Identify which cell holds the provided text, then report its (X, Y) central coordinate. 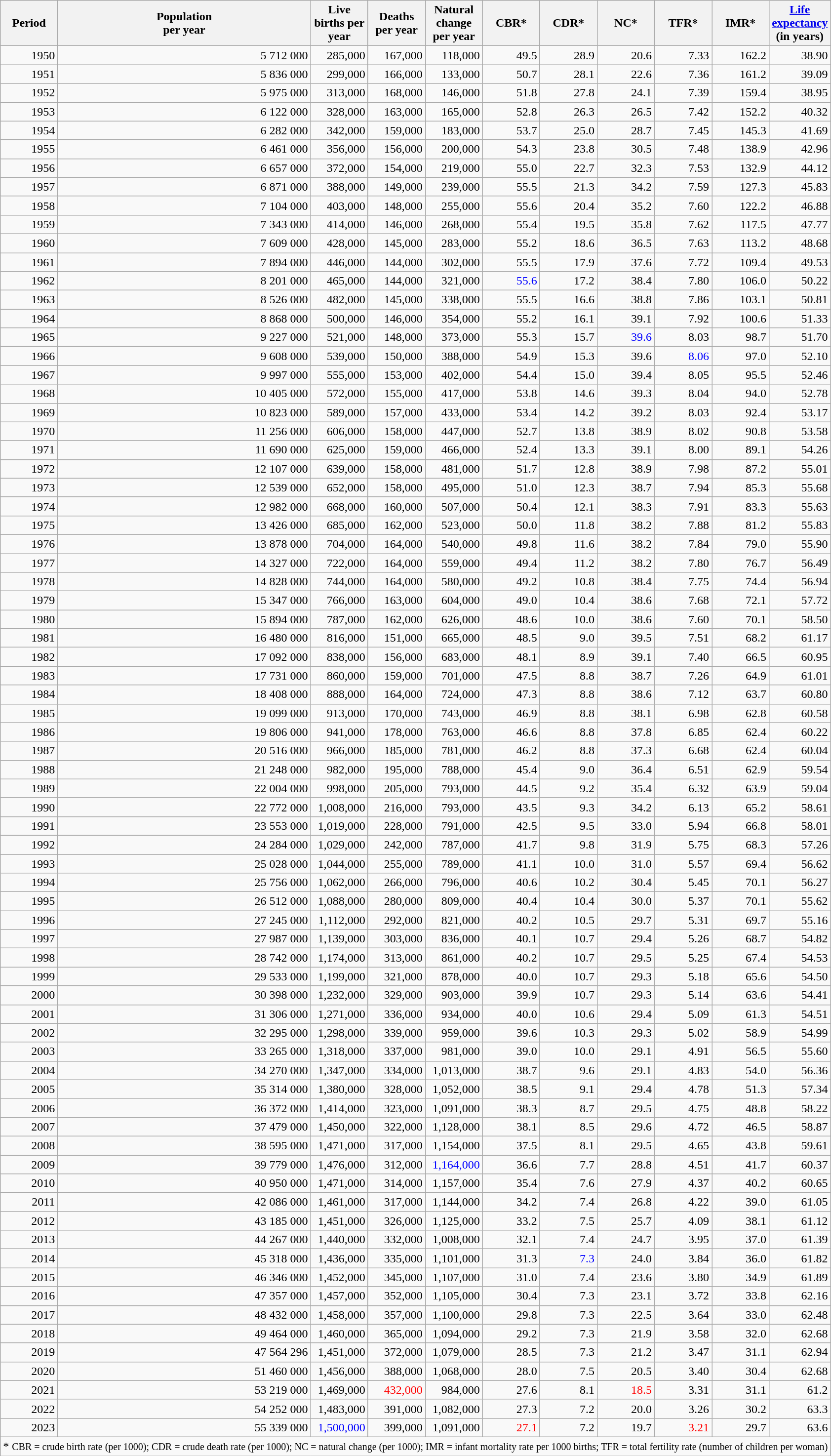
50.4 (511, 506)
122.2 (741, 205)
6 282 000 (184, 130)
17.9 (568, 262)
326,000 (396, 1221)
4.22 (683, 1202)
43.5 (511, 807)
1976 (29, 544)
17 092 000 (184, 657)
62.48 (800, 1315)
339,000 (396, 1033)
66.5 (741, 657)
3.80 (683, 1277)
1971 (29, 450)
399,000 (396, 1427)
744,000 (339, 582)
145.3 (741, 130)
62.9 (741, 769)
414,000 (339, 224)
335,000 (396, 1258)
3.31 (683, 1390)
89.1 (741, 450)
5.26 (683, 939)
1979 (29, 601)
2022 (29, 1409)
61.39 (800, 1240)
30.2 (741, 1409)
CBR* (511, 23)
228,000 (396, 826)
242,000 (396, 845)
90.8 (741, 431)
17 731 000 (184, 676)
12.3 (568, 487)
52.78 (800, 394)
683,000 (454, 657)
20 516 000 (184, 751)
41.1 (511, 864)
1974 (29, 506)
1,082,000 (454, 1409)
981,000 (454, 1052)
1,318,000 (339, 1052)
63.3 (800, 1409)
1,079,000 (454, 1352)
54.41 (800, 995)
1,029,000 (339, 845)
1,461,000 (339, 1202)
54.0 (741, 1070)
39.9 (511, 995)
2012 (29, 1221)
1964 (29, 319)
998,000 (339, 788)
200,000 (454, 149)
809,000 (454, 901)
27.9 (626, 1183)
132.9 (741, 168)
166,000 (396, 74)
152.2 (741, 112)
62.16 (800, 1296)
57.72 (800, 601)
1968 (29, 394)
1,436,000 (339, 1258)
27 245 000 (184, 920)
285,000 (339, 55)
1970 (29, 431)
30.0 (626, 901)
303,000 (396, 939)
3.64 (683, 1315)
1992 (29, 845)
4.72 (683, 1127)
58.22 (800, 1108)
22.5 (626, 1315)
9 227 000 (184, 337)
49.4 (511, 563)
7.68 (683, 601)
29 533 000 (184, 976)
7.92 (683, 319)
12 982 000 (184, 506)
7 894 000 (184, 262)
668,000 (339, 506)
31 306 000 (184, 1014)
1951 (29, 74)
5 836 000 (184, 74)
23.1 (626, 1296)
3.84 (683, 1258)
6 657 000 (184, 168)
465,000 (339, 281)
6.85 (683, 732)
53.17 (800, 412)
5.37 (683, 901)
7.86 (683, 300)
22.6 (626, 74)
25.0 (568, 130)
36.0 (741, 1258)
19 806 000 (184, 732)
1,044,000 (339, 864)
26 512 000 (184, 901)
2007 (29, 1127)
28.8 (626, 1164)
39.09 (800, 74)
559,000 (454, 563)
283,000 (454, 243)
7.42 (683, 112)
52.4 (511, 450)
44.5 (511, 788)
21.2 (626, 1352)
153,000 (396, 375)
37 479 000 (184, 1127)
Populationper year (184, 23)
56.5 (741, 1052)
417,000 (454, 394)
68.7 (741, 939)
1,112,000 (339, 920)
38.95 (800, 93)
1,347,000 (339, 1070)
37.8 (626, 732)
540,000 (454, 544)
46.88 (800, 205)
37.5 (511, 1145)
1989 (29, 788)
2021 (29, 1390)
5.31 (683, 920)
352,000 (396, 1296)
60.95 (800, 657)
3.58 (683, 1334)
12 539 000 (184, 487)
50.22 (800, 281)
10.2 (568, 883)
482,000 (339, 300)
49.8 (511, 544)
589,000 (339, 412)
59.61 (800, 1145)
50.81 (800, 300)
10.5 (568, 920)
572,000 (339, 394)
3.26 (683, 1409)
61.12 (800, 1221)
33.8 (741, 1296)
69.4 (741, 864)
27.3 (511, 1409)
7 609 000 (184, 243)
53.4 (511, 412)
860,000 (339, 676)
27 987 000 (184, 939)
2005 (29, 1089)
48.8 (741, 1108)
1983 (29, 676)
2014 (29, 1258)
539,000 (339, 356)
23.8 (568, 149)
1963 (29, 300)
51 460 000 (184, 1371)
45.83 (800, 187)
966,000 (339, 751)
19.5 (568, 224)
1987 (29, 751)
85.3 (741, 487)
1972 (29, 469)
1,101,000 (454, 1258)
1,100,000 (454, 1315)
18.5 (626, 1390)
14 828 000 (184, 582)
9.1 (568, 1089)
861,000 (454, 958)
61.2 (800, 1390)
1,298,000 (339, 1033)
8.9 (568, 657)
1,414,000 (339, 1108)
55.16 (800, 920)
5 712 000 (184, 55)
1,476,000 (339, 1164)
95.5 (741, 375)
37.6 (626, 262)
903,000 (454, 995)
20.4 (568, 205)
336,000 (396, 1014)
1953 (29, 112)
11 690 000 (184, 450)
239,000 (454, 187)
97.0 (741, 356)
31.3 (511, 1258)
49.5 (511, 55)
1959 (29, 224)
342,000 (339, 130)
5.02 (683, 1033)
Live births per year (339, 23)
984,000 (454, 1390)
51.0 (511, 487)
44 267 000 (184, 1240)
338,000 (454, 300)
1,052,000 (454, 1089)
604,000 (454, 601)
65.2 (741, 807)
62.94 (800, 1352)
941,000 (339, 732)
1,154,000 (454, 1145)
54.82 (800, 939)
55 339 000 (184, 1427)
42.96 (800, 149)
57.26 (800, 845)
22.7 (568, 168)
54.99 (800, 1033)
838,000 (339, 657)
2009 (29, 1164)
334,000 (396, 1070)
356,000 (339, 149)
47 357 000 (184, 1296)
1,380,000 (339, 1089)
16.6 (568, 300)
836,000 (454, 939)
1998 (29, 958)
81.2 (741, 525)
1,062,000 (339, 883)
55.63 (800, 506)
7.53 (683, 168)
42.5 (511, 826)
34.9 (741, 1277)
1,457,000 (339, 1296)
2023 (29, 1427)
39.5 (626, 638)
43 185 000 (184, 1221)
35.8 (626, 224)
59.04 (800, 788)
8.00 (683, 450)
9 608 000 (184, 356)
27.1 (511, 1427)
5.94 (683, 826)
4.91 (683, 1052)
5 975 000 (184, 93)
354,000 (454, 319)
11.2 (568, 563)
54.4 (511, 375)
6.98 (683, 713)
652,000 (339, 487)
1954 (29, 130)
178,000 (396, 732)
61.05 (800, 1202)
205,000 (396, 788)
816,000 (339, 638)
32.0 (741, 1334)
28 742 000 (184, 958)
28.0 (511, 1371)
1955 (29, 149)
1965 (29, 337)
1993 (29, 864)
65.6 (741, 976)
13.8 (568, 431)
155,000 (396, 394)
25.7 (626, 1221)
7.7 (568, 1164)
56.94 (800, 582)
39.2 (626, 412)
12.8 (568, 469)
7 343 000 (184, 224)
98.7 (741, 337)
5.57 (683, 864)
639,000 (339, 469)
51.7 (511, 469)
40.32 (800, 112)
2011 (29, 1202)
28.7 (626, 130)
46.9 (511, 713)
22 004 000 (184, 788)
36.5 (626, 243)
5.45 (683, 883)
58.9 (741, 1033)
8.04 (683, 394)
56.36 (800, 1070)
32.3 (626, 168)
7.63 (683, 243)
312,000 (396, 1164)
56.49 (800, 563)
100.6 (741, 319)
51.70 (800, 337)
1,019,000 (339, 826)
53.7 (511, 130)
38.90 (800, 55)
21 248 000 (184, 769)
154,000 (396, 168)
1984 (29, 694)
1957 (29, 187)
323,000 (396, 1108)
1981 (29, 638)
959,000 (454, 1033)
580,000 (454, 582)
NC* (626, 23)
292,000 (396, 920)
26.3 (568, 112)
63.9 (741, 788)
64.9 (741, 676)
2003 (29, 1052)
47.3 (511, 694)
30.5 (626, 149)
1,157,000 (454, 1183)
60.65 (800, 1183)
118,000 (454, 55)
6 461 000 (184, 149)
329,000 (396, 995)
8 868 000 (184, 319)
3.95 (683, 1240)
35.2 (626, 205)
373,000 (454, 337)
314,000 (396, 1183)
1,500,000 (339, 1427)
7.94 (683, 487)
55.01 (800, 469)
33.2 (511, 1221)
79.0 (741, 544)
466,000 (454, 450)
280,000 (396, 901)
1975 (29, 525)
447,000 (454, 431)
54.53 (800, 958)
53 219 000 (184, 1390)
52.7 (511, 431)
2000 (29, 995)
5.18 (683, 976)
7.88 (683, 525)
49.0 (511, 601)
55.90 (800, 544)
4.83 (683, 1070)
58.61 (800, 807)
685,000 (339, 525)
391,000 (396, 1409)
13.3 (568, 450)
CDR* (568, 23)
32.1 (511, 1240)
481,000 (454, 469)
1966 (29, 356)
1973 (29, 487)
7.40 (683, 657)
8.5 (568, 1127)
789,000 (454, 864)
74.4 (741, 582)
3.47 (683, 1352)
5.09 (683, 1014)
428,000 (339, 243)
18.6 (568, 243)
704,000 (339, 544)
45 318 000 (184, 1258)
8.06 (683, 356)
1,088,000 (339, 901)
6.51 (683, 769)
57.34 (800, 1089)
1994 (29, 883)
48.6 (511, 619)
7.62 (683, 224)
58.50 (800, 619)
48.68 (800, 243)
66.8 (741, 826)
15 347 000 (184, 601)
106.0 (741, 281)
25 756 000 (184, 883)
51.3 (741, 1089)
1,469,000 (339, 1390)
67.4 (741, 958)
268,000 (454, 224)
781,000 (454, 751)
15.0 (568, 375)
72.1 (741, 601)
1,068,000 (454, 1371)
10.8 (568, 582)
982,000 (339, 769)
1,174,000 (339, 958)
1980 (29, 619)
1,440,000 (339, 1240)
555,000 (339, 375)
2020 (29, 1371)
161.2 (741, 74)
7.12 (683, 694)
53.58 (800, 431)
1969 (29, 412)
55.62 (800, 901)
5.75 (683, 845)
8.05 (683, 375)
36.6 (511, 1164)
6.32 (683, 788)
149,000 (396, 187)
216,000 (396, 807)
665,000 (454, 638)
31.9 (626, 845)
1,105,000 (454, 1296)
2001 (29, 1014)
2016 (29, 1296)
38 595 000 (184, 1145)
68.2 (741, 638)
2010 (29, 1183)
1,232,000 (339, 995)
701,000 (454, 676)
1,125,000 (454, 1221)
446,000 (339, 262)
49.2 (511, 582)
1956 (29, 168)
69.7 (741, 920)
21.9 (626, 1334)
7.84 (683, 544)
1997 (29, 939)
195,000 (396, 769)
30 398 000 (184, 995)
1,456,000 (339, 1371)
15.7 (568, 337)
46.6 (511, 732)
54.9 (511, 356)
888,000 (339, 694)
49.53 (800, 262)
9.5 (568, 826)
821,000 (454, 920)
1995 (29, 901)
934,000 (454, 1014)
138.9 (741, 149)
19.7 (626, 1427)
42 086 000 (184, 1202)
10.3 (568, 1033)
14.6 (568, 394)
8 201 000 (184, 281)
40.1 (511, 939)
766,000 (339, 601)
133,000 (454, 74)
54.26 (800, 450)
1991 (29, 826)
357,000 (396, 1315)
7.26 (683, 676)
29.6 (626, 1127)
44.12 (800, 168)
7.33 (683, 55)
52.46 (800, 375)
55.68 (800, 487)
743,000 (454, 713)
1,450,000 (339, 1127)
19 099 000 (184, 713)
46.2 (511, 751)
521,000 (339, 337)
61.3 (741, 1014)
1985 (29, 713)
302,000 (454, 262)
788,000 (454, 769)
48.5 (511, 638)
109.4 (741, 262)
37.3 (626, 751)
4.78 (683, 1089)
53.8 (511, 394)
1960 (29, 243)
7.6 (568, 1183)
1,094,000 (454, 1334)
24.7 (626, 1240)
606,000 (339, 431)
55.0 (511, 168)
6 871 000 (184, 187)
8.02 (683, 431)
913,000 (339, 713)
113.2 (741, 243)
5.14 (683, 995)
1,013,000 (454, 1070)
402,000 (454, 375)
1958 (29, 205)
56.62 (800, 864)
27.8 (568, 93)
185,000 (396, 751)
1996 (29, 920)
1,164,000 (454, 1164)
61.89 (800, 1277)
52.8 (511, 112)
24.1 (626, 93)
62.8 (741, 713)
1,483,000 (339, 1409)
17.2 (568, 281)
32 295 000 (184, 1033)
61.01 (800, 676)
12.1 (568, 506)
495,000 (454, 487)
266,000 (396, 883)
38.5 (511, 1089)
1952 (29, 93)
1978 (29, 582)
159.4 (741, 93)
299,000 (339, 74)
24 284 000 (184, 845)
9.6 (568, 1070)
IMR* (741, 23)
170,000 (396, 713)
7.91 (683, 506)
1988 (29, 769)
2019 (29, 1352)
60.37 (800, 1164)
7.75 (683, 582)
103.1 (741, 300)
28.9 (568, 55)
1962 (29, 281)
2006 (29, 1108)
35 314 000 (184, 1089)
9.3 (568, 807)
4.51 (683, 1164)
15.3 (568, 356)
4.75 (683, 1108)
21.3 (568, 187)
3.40 (683, 1371)
48.1 (511, 657)
2018 (29, 1334)
36.4 (626, 769)
28.5 (511, 1352)
433,000 (454, 412)
1990 (29, 807)
40.4 (511, 901)
157,000 (396, 412)
365,000 (396, 1334)
7.36 (683, 74)
8.7 (568, 1108)
7.59 (683, 187)
TFR* (683, 23)
87.2 (741, 469)
5.25 (683, 958)
432,000 (396, 1390)
117.5 (741, 224)
63.7 (741, 694)
54.51 (800, 1014)
59.54 (800, 769)
47.5 (511, 676)
3.72 (683, 1296)
507,000 (454, 506)
10.6 (568, 1014)
1,144,000 (454, 1202)
1986 (29, 732)
34 270 000 (184, 1070)
1961 (29, 262)
6.68 (683, 751)
1,199,000 (339, 976)
40 950 000 (184, 1183)
39 779 000 (184, 1164)
36 372 000 (184, 1108)
55.60 (800, 1052)
38.8 (626, 300)
722,000 (339, 563)
94.0 (741, 394)
4.65 (683, 1145)
Deaths per year (396, 23)
2004 (29, 1070)
27.6 (511, 1390)
345,000 (396, 1277)
54.50 (800, 976)
150,000 (396, 356)
58.87 (800, 1127)
41.69 (800, 130)
523,000 (454, 525)
1982 (29, 657)
26.8 (626, 1202)
796,000 (454, 883)
29.8 (511, 1315)
2008 (29, 1145)
68.3 (741, 845)
127.3 (741, 187)
22 772 000 (184, 807)
1950 (29, 55)
10 405 000 (184, 394)
47.77 (800, 224)
49 464 000 (184, 1334)
76.7 (741, 563)
60.80 (800, 694)
Period (29, 23)
39.3 (626, 394)
403,000 (339, 205)
14 327 000 (184, 563)
40.6 (511, 883)
54 252 000 (184, 1409)
724,000 (454, 694)
58.01 (800, 826)
1,139,000 (339, 939)
9.8 (568, 845)
1,271,000 (339, 1014)
2017 (29, 1315)
Natural change per year (454, 23)
47 564 296 (184, 1352)
1,460,000 (339, 1334)
183,000 (454, 130)
167,000 (396, 55)
8 526 000 (184, 300)
332,000 (396, 1240)
20.5 (626, 1371)
Life expectancy(in years) (800, 23)
15 894 000 (184, 619)
20.6 (626, 55)
9 997 000 (184, 375)
322,000 (396, 1127)
1,452,000 (339, 1277)
54.3 (511, 149)
1967 (29, 375)
51.8 (511, 93)
2015 (29, 1277)
45.4 (511, 769)
168,000 (396, 93)
4.37 (683, 1183)
165,000 (454, 112)
37.0 (741, 1240)
12 107 000 (184, 469)
46 346 000 (184, 1277)
7.48 (683, 149)
7.45 (683, 130)
1,458,000 (339, 1315)
3.21 (683, 1427)
7.98 (683, 469)
33 265 000 (184, 1052)
337,000 (396, 1052)
14.2 (568, 412)
50.7 (511, 74)
6 122 000 (184, 112)
1,128,000 (454, 1127)
26.5 (626, 112)
16 480 000 (184, 638)
50.0 (511, 525)
1999 (29, 976)
83.3 (741, 506)
500,000 (339, 319)
55.83 (800, 525)
7.51 (683, 638)
2002 (29, 1033)
9.2 (568, 788)
16.1 (568, 319)
20.0 (626, 1409)
61.17 (800, 638)
60.04 (800, 751)
791,000 (454, 826)
51.33 (800, 319)
625,000 (339, 450)
55.4 (511, 224)
46.5 (741, 1127)
11.6 (568, 544)
10 823 000 (184, 412)
23.6 (626, 1277)
61.82 (800, 1258)
151,000 (396, 638)
878,000 (454, 976)
6.13 (683, 807)
1,107,000 (454, 1277)
11.8 (568, 525)
13 878 000 (184, 544)
1977 (29, 563)
39.4 (626, 375)
7 104 000 (184, 205)
48 432 000 (184, 1315)
24.0 (626, 1258)
28.1 (568, 74)
4.09 (683, 1221)
626,000 (454, 619)
29.2 (511, 1334)
160,000 (396, 506)
55.3 (511, 337)
43.8 (741, 1145)
11 256 000 (184, 431)
56.27 (800, 883)
60.58 (800, 713)
7.72 (683, 262)
92.4 (741, 412)
25 028 000 (184, 864)
763,000 (454, 732)
13 426 000 (184, 525)
2013 (29, 1240)
23 553 000 (184, 826)
7.39 (683, 93)
52.10 (800, 356)
219,000 (454, 168)
60.22 (800, 732)
162.2 (741, 55)
18 408 000 (184, 694)
